Locate the cell with the specified text and output its (X, Y) center coordinate. 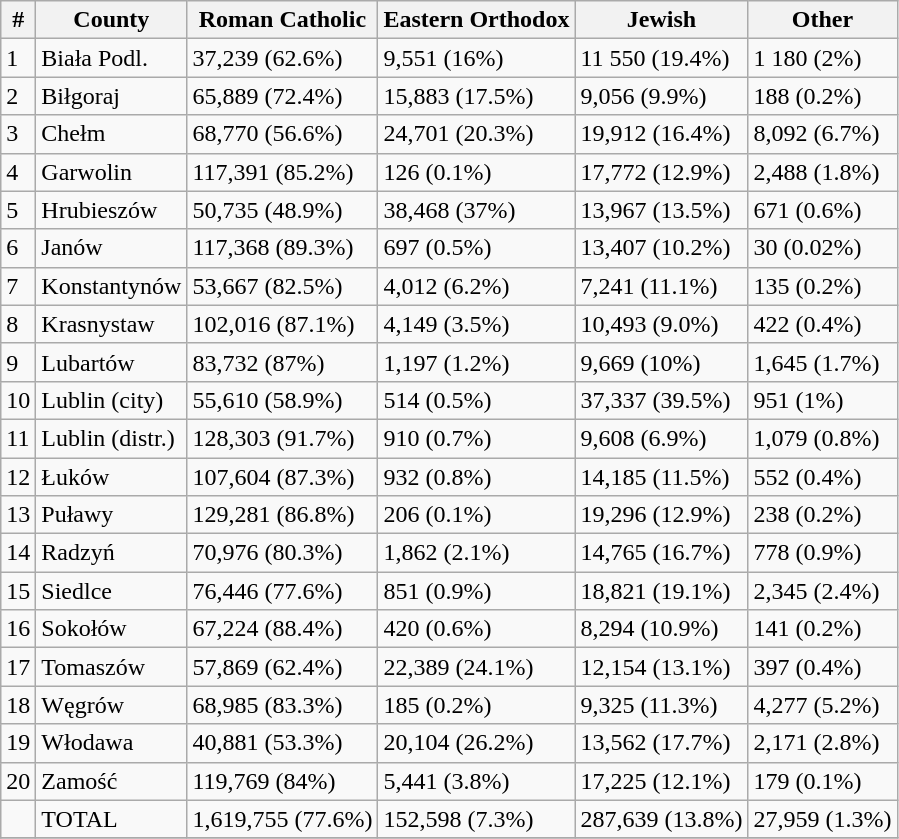
2,488 (1.8%) (822, 172)
19,912 (16.4%) (662, 134)
12,154 (13.1%) (662, 667)
117,391 (85.2%) (282, 172)
152,598 (7.3%) (476, 819)
671 (0.6%) (822, 210)
19 (18, 743)
9,551 (16%) (476, 58)
17,772 (12.9%) (662, 172)
17 (18, 667)
951 (1%) (822, 400)
932 (0.8%) (476, 477)
Lublin (distr.) (112, 438)
Janów (112, 248)
13,407 (10.2%) (662, 248)
22,389 (24.1%) (476, 667)
County (112, 20)
910 (0.7%) (476, 438)
19,296 (12.9%) (662, 515)
5,441 (3.8%) (476, 781)
185 (0.2%) (476, 705)
141 (0.2%) (822, 629)
Other (822, 20)
552 (0.4%) (822, 477)
Sokołów (112, 629)
20,104 (26.2%) (476, 743)
Włodawa (112, 743)
Konstantynów (112, 286)
37,337 (39.5%) (662, 400)
1,862 (2.1%) (476, 553)
5 (18, 210)
4 (18, 172)
1,079 (0.8%) (822, 438)
18 (18, 705)
15,883 (17.5%) (476, 96)
TOTAL (112, 819)
13,967 (13.5%) (662, 210)
# (18, 20)
30 (0.02%) (822, 248)
Hrubieszów (112, 210)
65,889 (72.4%) (282, 96)
4,012 (6.2%) (476, 286)
11 (18, 438)
851 (0.9%) (476, 591)
11 550 (19.4%) (662, 58)
1,645 (1.7%) (822, 362)
188 (0.2%) (822, 96)
107,604 (87.3%) (282, 477)
Siedlce (112, 591)
37,239 (62.6%) (282, 58)
128,303 (91.7%) (282, 438)
8 (18, 324)
102,016 (87.1%) (282, 324)
778 (0.9%) (822, 553)
9,608 (6.9%) (662, 438)
57,869 (62.4%) (282, 667)
1,197 (1.2%) (476, 362)
135 (0.2%) (822, 286)
514 (0.5%) (476, 400)
14 (18, 553)
9 (18, 362)
179 (0.1%) (822, 781)
Tomaszów (112, 667)
Radzyń (112, 553)
40,881 (53.3%) (282, 743)
76,446 (77.6%) (282, 591)
129,281 (86.8%) (282, 515)
2 (18, 96)
Krasnystaw (112, 324)
38,468 (37%) (476, 210)
14,765 (16.7%) (662, 553)
67,224 (88.4%) (282, 629)
7 (18, 286)
Zamość (112, 781)
83,732 (87%) (282, 362)
206 (0.1%) (476, 515)
Biłgoraj (112, 96)
27,959 (1.3%) (822, 819)
238 (0.2%) (822, 515)
4,149 (3.5%) (476, 324)
16 (18, 629)
10 (18, 400)
10,493 (9.0%) (662, 324)
70,976 (80.3%) (282, 553)
Roman Catholic (282, 20)
68,770 (56.6%) (282, 134)
6 (18, 248)
3 (18, 134)
9,056 (9.9%) (662, 96)
1 (18, 58)
18,821 (19.1%) (662, 591)
7,241 (11.1%) (662, 286)
Garwolin (112, 172)
697 (0.5%) (476, 248)
Puławy (112, 515)
20 (18, 781)
8,294 (10.9%) (662, 629)
397 (0.4%) (822, 667)
1 180 (2%) (822, 58)
14,185 (11.5%) (662, 477)
50,735 (48.9%) (282, 210)
126 (0.1%) (476, 172)
422 (0.4%) (822, 324)
Lubartów (112, 362)
9,325 (11.3%) (662, 705)
13 (18, 515)
2,345 (2.4%) (822, 591)
117,368 (89.3%) (282, 248)
2,171 (2.8%) (822, 743)
Biała Podl. (112, 58)
68,985 (83.3%) (282, 705)
8,092 (6.7%) (822, 134)
420 (0.6%) (476, 629)
119,769 (84%) (282, 781)
55,610 (58.9%) (282, 400)
Łuków (112, 477)
4,277 (5.2%) (822, 705)
Jewish (662, 20)
15 (18, 591)
1,619,755 (77.6%) (282, 819)
Węgrów (112, 705)
24,701 (20.3%) (476, 134)
287,639 (13.8%) (662, 819)
13,562 (17.7%) (662, 743)
Eastern Orthodox (476, 20)
12 (18, 477)
9,669 (10%) (662, 362)
17,225 (12.1%) (662, 781)
Lublin (city) (112, 400)
53,667 (82.5%) (282, 286)
Chełm (112, 134)
